Locate the cell with the specified text and output its [X, Y] center coordinate. 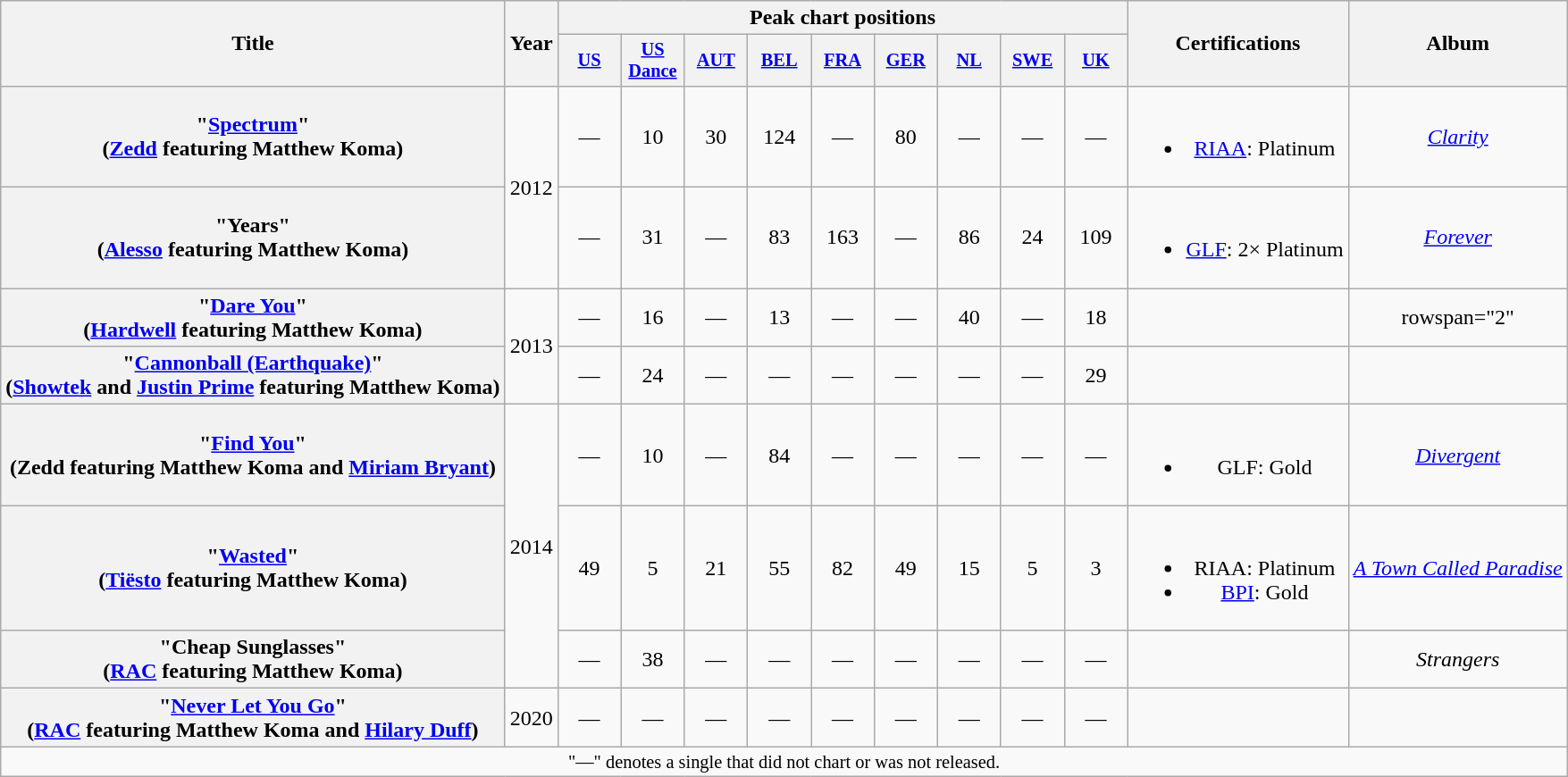
"Dare You"(Hardwell featuring Matthew Koma) [253, 318]
15 [968, 568]
US [590, 61]
RIAA: PlatinumBPI: Gold [1238, 568]
AUT [717, 61]
30 [717, 136]
FRA [843, 61]
82 [843, 568]
GER [906, 61]
29 [1095, 375]
"Cheap Sunglasses"(RAC featuring Matthew Koma) [253, 659]
163 [843, 238]
2014 [531, 547]
2013 [531, 347]
3 [1095, 568]
Divergent [1458, 455]
18 [1095, 318]
86 [968, 238]
BEL [779, 61]
2020 [531, 718]
US Dance [652, 61]
"Find You"(Zedd featuring Matthew Koma and Miriam Bryant) [253, 455]
RIAA: Platinum [1238, 136]
UK [1095, 61]
80 [906, 136]
Year [531, 44]
13 [779, 318]
124 [779, 136]
"Wasted"(Tiësto featuring Matthew Koma) [253, 568]
Certifications [1238, 44]
21 [717, 568]
"Spectrum"(Zedd featuring Matthew Koma) [253, 136]
A Town Called Paradise [1458, 568]
84 [779, 455]
Clarity [1458, 136]
"Years"(Alesso featuring Matthew Koma) [253, 238]
16 [652, 318]
Album [1458, 44]
Title [253, 44]
40 [968, 318]
SWE [1033, 61]
rowspan="2" [1458, 318]
"—" denotes a single that did not chart or was not released. [784, 762]
2012 [531, 187]
Peak chart positions [843, 18]
GLF: 2× Platinum [1238, 238]
83 [779, 238]
31 [652, 238]
Strangers [1458, 659]
GLF: Gold [1238, 455]
NL [968, 61]
"Never Let You Go"(RAC featuring Matthew Koma and Hilary Duff) [253, 718]
38 [652, 659]
55 [779, 568]
109 [1095, 238]
"Cannonball (Earthquake)"(Showtek and Justin Prime featuring Matthew Koma) [253, 375]
Forever [1458, 238]
